Extract the (x, y) coordinate from the center of the cell holding the provided text.  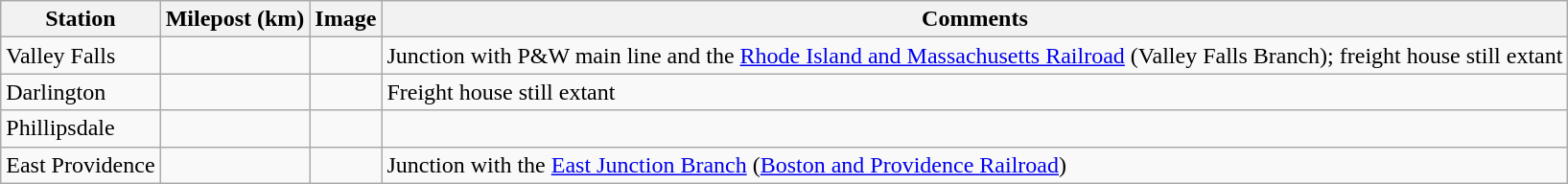
Junction with P&W main line and the Rhode Island and Massachusetts Railroad (Valley Falls Branch); freight house still extant (974, 56)
Valley Falls (81, 56)
Milepost (km) (235, 19)
Phillipsdale (81, 128)
Image (345, 19)
Junction with the East Junction Branch (Boston and Providence Railroad) (974, 165)
East Providence (81, 165)
Station (81, 19)
Darlington (81, 92)
Freight house still extant (974, 92)
Comments (974, 19)
